For the text-containing cell, return its midpoint in (x, y) coordinate format. 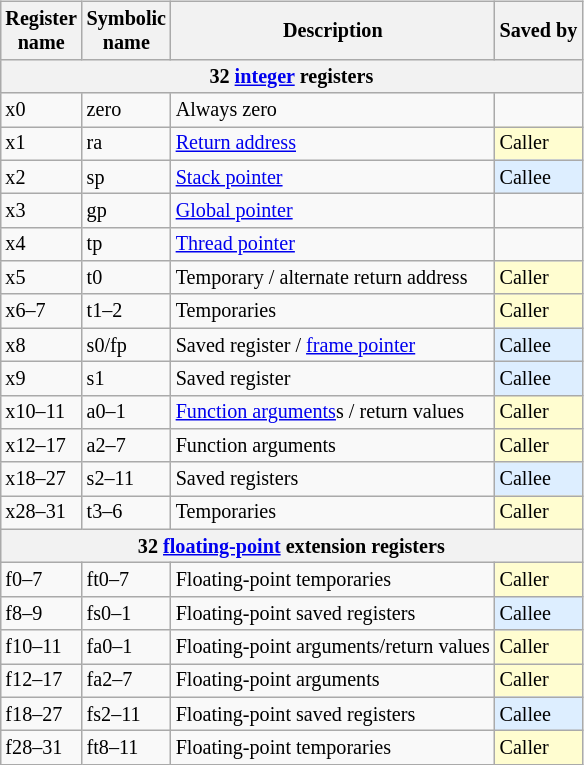
tp (126, 244)
x18–27 (42, 479)
x9 (42, 379)
x4 (42, 244)
f10–11 (42, 647)
x10–11 (42, 412)
Saved registers (333, 479)
zero (126, 110)
x2 (42, 177)
Return address (333, 144)
Floating-point arguments (333, 681)
s0/fp (126, 345)
Symbolicname (126, 31)
x8 (42, 345)
Description (333, 31)
fa0–1 (126, 647)
Saved by (538, 31)
Function arguments (333, 446)
Stack pointer (333, 177)
f0–7 (42, 580)
x28–31 (42, 513)
x12–17 (42, 446)
t1–2 (126, 311)
ft8–11 (126, 748)
ft0–7 (126, 580)
f8–9 (42, 613)
sp (126, 177)
Temporary / alternate return address (333, 278)
Thread pointer (333, 244)
s2–11 (126, 479)
t3–6 (126, 513)
Function argumentss / return values (333, 412)
Saved register (333, 379)
x0 (42, 110)
t0 (126, 278)
fa2–7 (126, 681)
f18–27 (42, 714)
fs2–11 (126, 714)
Always zero (333, 110)
Global pointer (333, 211)
gp (126, 211)
s1 (126, 379)
x6–7 (42, 311)
x5 (42, 278)
x1 (42, 144)
a2–7 (126, 446)
32 floating-point extension registers (292, 546)
32 integer registers (292, 76)
f28–31 (42, 748)
x3 (42, 211)
fs0–1 (126, 613)
Saved register / frame pointer (333, 345)
Floating-point arguments/return values (333, 647)
f12–17 (42, 681)
a0–1 (126, 412)
Registername (42, 31)
ra (126, 144)
